Return [X, Y] of the center of cell containing provided text 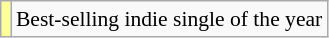
Best-selling indie single of the year [169, 19]
